Output the (x, y) coordinate of the center of the cell containing the given text.  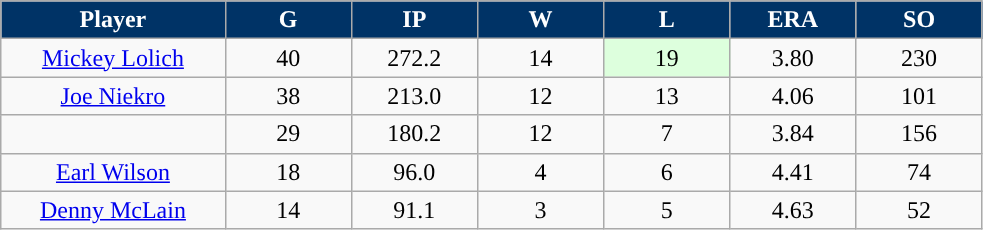
W (540, 20)
40 (288, 58)
7 (667, 134)
5 (667, 210)
Denny McLain (113, 210)
213.0 (414, 96)
4.41 (793, 172)
SO (919, 20)
ERA (793, 20)
Mickey Lolich (113, 58)
4.63 (793, 210)
13 (667, 96)
101 (919, 96)
230 (919, 58)
L (667, 20)
IP (414, 20)
96.0 (414, 172)
3.84 (793, 134)
6 (667, 172)
18 (288, 172)
180.2 (414, 134)
4 (540, 172)
Joe Niekro (113, 96)
4.06 (793, 96)
Player (113, 20)
19 (667, 58)
38 (288, 96)
74 (919, 172)
3.80 (793, 58)
Earl Wilson (113, 172)
272.2 (414, 58)
91.1 (414, 210)
3 (540, 210)
29 (288, 134)
156 (919, 134)
52 (919, 210)
G (288, 20)
